Return the (x, y) coordinate for the center point of the cell that contains the specified text.  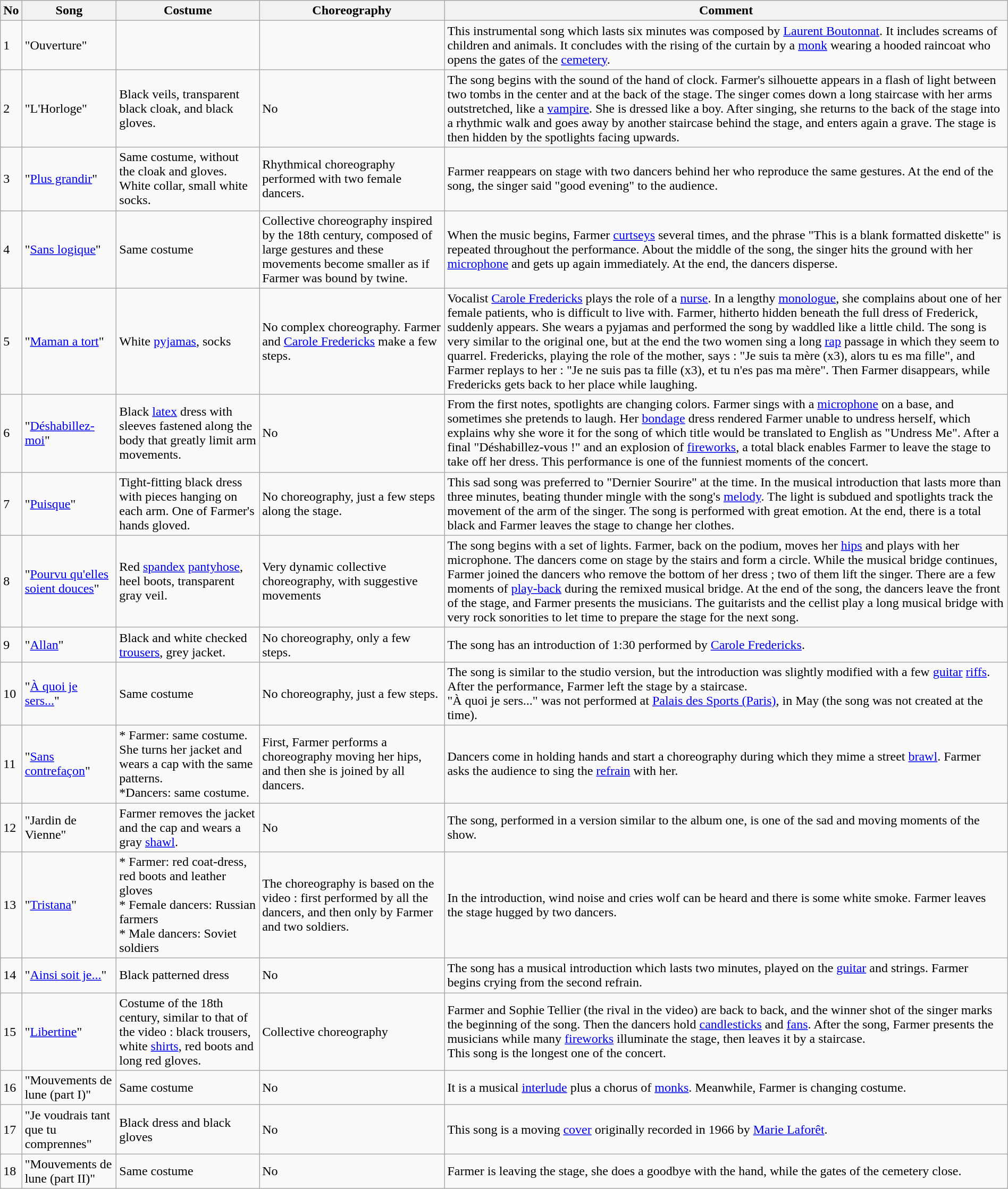
"Ainsi soit je..." (69, 976)
Black latex dress with sleeves fastened along the body that greatly limit arm movements. (188, 433)
No choreography, just a few steps along the stage. (352, 504)
No complex choreography. Farmer and Carole Fredericks make a few steps. (352, 341)
"Allan" (69, 644)
"Mouvements de lune (part I)" (69, 1087)
Same costume, without the cloak and gloves. White collar, small white socks. (188, 179)
Collective choreography (352, 1032)
13 (11, 905)
Collective choreography inspired by the 18th century, composed of large gestures and these movements become smaller as if Farmer was bound by twine. (352, 249)
The song, performed in a version similar to the album one, is one of the sad and moving moments of the show. (726, 827)
Black and white checked trousers, grey jacket. (188, 644)
Dancers come in holding hands and start a choreography during which they mime a street brawl. Farmer asks the audience to sing the refrain with her. (726, 764)
9 (11, 644)
In the introduction, wind noise and cries wolf can be heard and there is some white smoke. Farmer leaves the stage hugged by two dancers. (726, 905)
Costume (188, 11)
Song (69, 11)
8 (11, 581)
2 (11, 108)
"Puisque" (69, 504)
1 (11, 45)
"Mouvements de lune (part II)" (69, 1171)
"Je voudrais tant que tu comprennes" (69, 1129)
"Déshabillez-moi" (69, 433)
* Farmer: same costume. She turns her jacket and wears a cap with the same patterns. *Dancers: same costume. (188, 764)
"Ouverture" (69, 45)
Tight-fitting black dress with pieces hanging on each arm. One of Farmer's hands gloved. (188, 504)
First, Farmer performs a choreography moving her hips, and then she is joined by all dancers. (352, 764)
12 (11, 827)
The choreography is based on the video : first performed by all the dancers, and then only by Farmer and two soldiers. (352, 905)
Black veils, transparent black cloak, and black gloves. (188, 108)
The song has an introduction of 1:30 performed by Carole Fredericks. (726, 644)
6 (11, 433)
5 (11, 341)
"Sans contrefaçon" (69, 764)
"Tristana" (69, 905)
Rhythmical choreography performed with two female dancers. (352, 179)
"Maman a tort" (69, 341)
Costume of the 18th century, similar to that of the video : black trousers, white shirts, red boots and long red gloves. (188, 1032)
"Jardin de Vienne" (69, 827)
"Sans logique" (69, 249)
"Plus grandir" (69, 179)
Red spandex pantyhose, heel boots, transparent gray veil. (188, 581)
Black patterned dress (188, 976)
Very dynamic collective choreography, with suggestive movements (352, 581)
11 (11, 764)
4 (11, 249)
Comment (726, 11)
17 (11, 1129)
White pyjamas, socks (188, 341)
"À quoi je sers..." (69, 693)
Choreography (352, 11)
7 (11, 504)
"L'Horloge" (69, 108)
Farmer removes the jacket and the cap and wears a gray shawl. (188, 827)
* Farmer: red coat-dress, red boots and leather gloves * Female dancers: Russian farmers * Male dancers: Soviet soldiers (188, 905)
14 (11, 976)
18 (11, 1171)
Black dress and black gloves (188, 1129)
3 (11, 179)
"Libertine" (69, 1032)
"Pourvu qu'elles soient douces" (69, 581)
15 (11, 1032)
It is a musical interlude plus a chorus of monks. Meanwhile, Farmer is changing costume. (726, 1087)
The song has a musical introduction which lasts two minutes, played on the guitar and strings. Farmer begins crying from the second refrain. (726, 976)
16 (11, 1087)
This song is a moving cover originally recorded in 1966 by Marie Laforêt. (726, 1129)
10 (11, 693)
Farmer is leaving the stage, she does a goodbye with the hand, while the gates of the cemetery close. (726, 1171)
No choreography, just a few steps. (352, 693)
No choreography, only a few steps. (352, 644)
